Find where the given text appears and provide that cell's center as (x, y) coordinate. 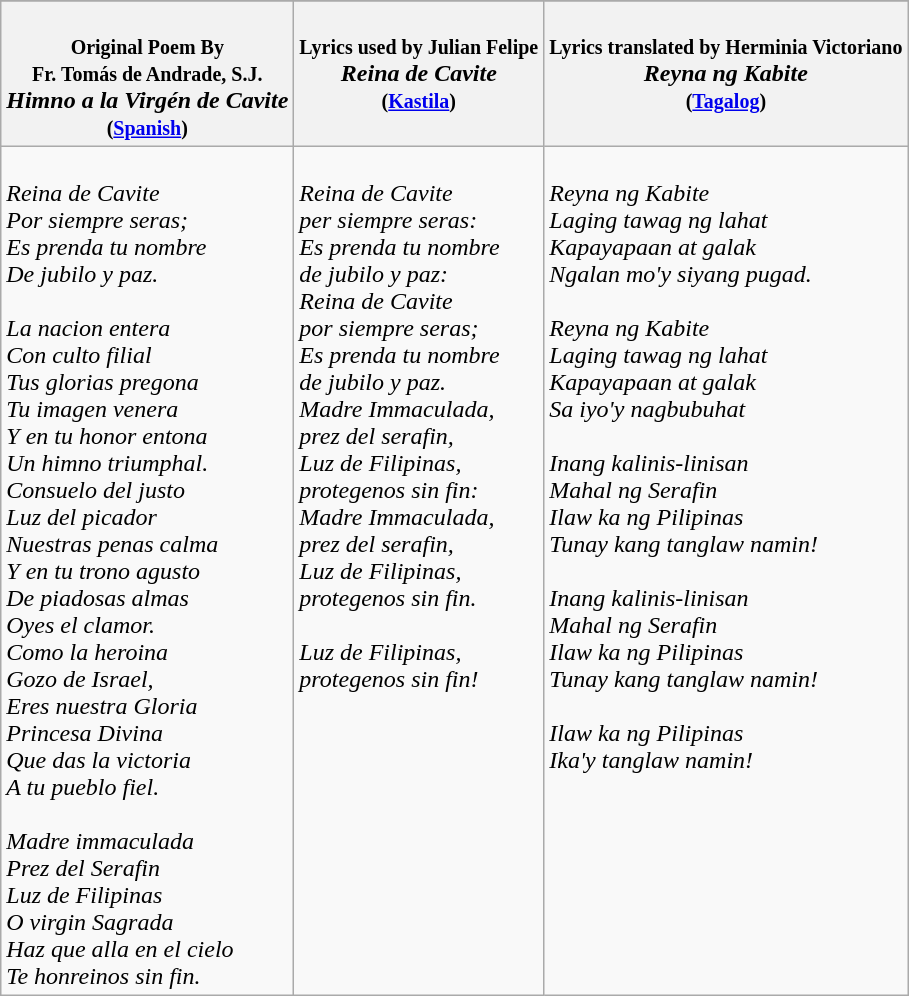
Original Poem By Fr. Tomás de Andrade, S.J. Himno a la Virgén de Cavite (Spanish) (148, 74)
Lyrics translated by Herminia Victoriano Reyna ng Kabite (Tagalog) (726, 74)
Lyrics used by Julian Felipe Reina de Cavite (Kastila) (419, 74)
